Return the [x, y] coordinate for the center point of the cell that contains the specified text.  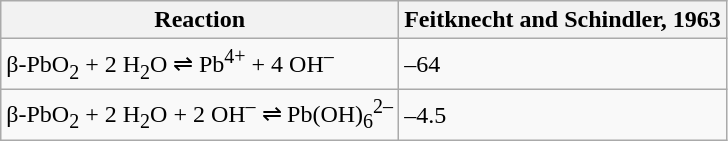
β-PbO2 + 2 H2O + 2 OH– ⇌ Pb(OH)62– [200, 116]
Reaction [200, 20]
β-PbO2 + 2 H2O ⇌ Pb4+ + 4 OH– [200, 64]
–64 [563, 64]
–4.5 [563, 116]
Feitknecht and Schindler, 1963 [563, 20]
